Detect which cell encompasses the target text, then output its [X, Y] center coordinate. 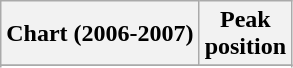
Peakposition [245, 34]
Chart (2006-2007) [100, 34]
